Pinpoint the cell where the given text exists, returning its (x, y) midpoint coordinate. 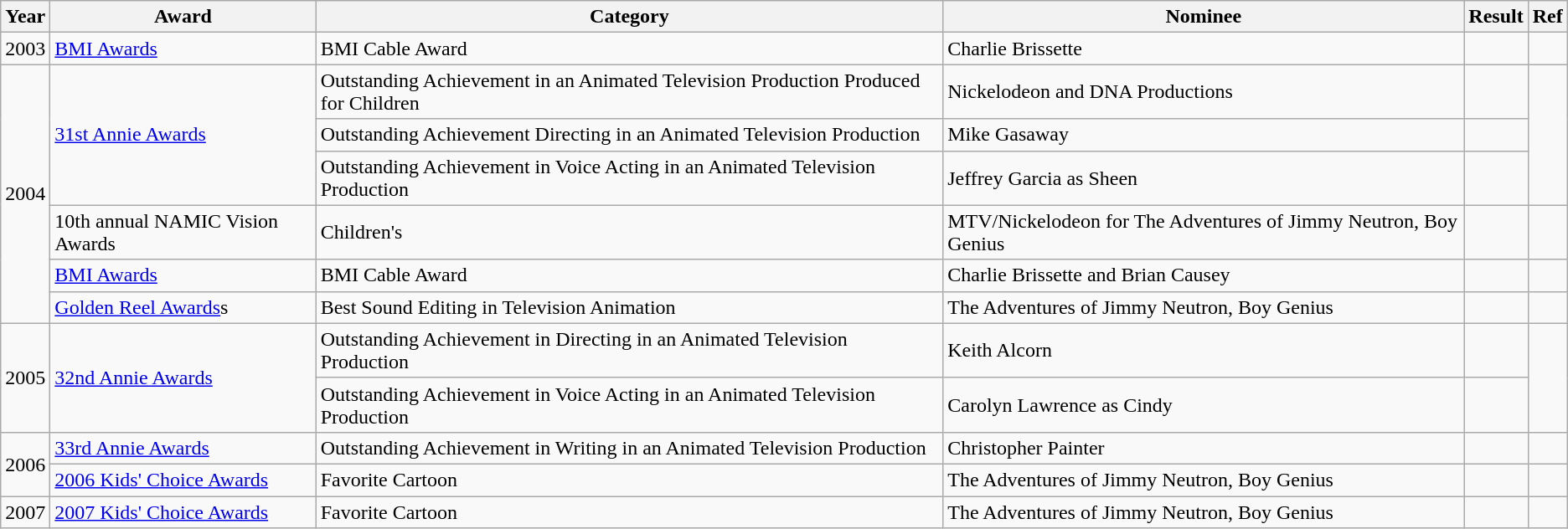
MTV/Nickelodeon for The Adventures of Jimmy Neutron, Boy Genius (1204, 233)
2007 (25, 511)
Ref (1548, 17)
Best Sound Editing in Television Animation (630, 307)
Outstanding Achievement in Writing in an Animated Television Production (630, 448)
Nickelodeon and DNA Productions (1204, 92)
Year (25, 17)
Outstanding Achievement in Directing in an Animated Television Production (630, 350)
Carolyn Lawrence as Cindy (1204, 405)
Outstanding Achievement in an Animated Television Production Produced for Children (630, 92)
Jeffrey Garcia as Sheen (1204, 177)
Award (183, 17)
Result (1496, 17)
2006 (25, 464)
Children's (630, 233)
2005 (25, 377)
2004 (25, 194)
2003 (25, 49)
Charlie Brissette (1204, 49)
10th annual NAMIC Vision Awards (183, 233)
Christopher Painter (1204, 448)
31st Annie Awards (183, 135)
Outstanding Achievement Directing in an Animated Television Production (630, 135)
Category (630, 17)
33rd Annie Awards (183, 448)
2006 Kids' Choice Awards (183, 480)
2007 Kids' Choice Awards (183, 511)
32nd Annie Awards (183, 377)
Nominee (1204, 17)
Mike Gasaway (1204, 135)
Charlie Brissette and Brian Causey (1204, 275)
Golden Reel Awardss (183, 307)
Keith Alcorn (1204, 350)
